Scan for the cell matching the given text and deliver its [x, y] coordinate at center. 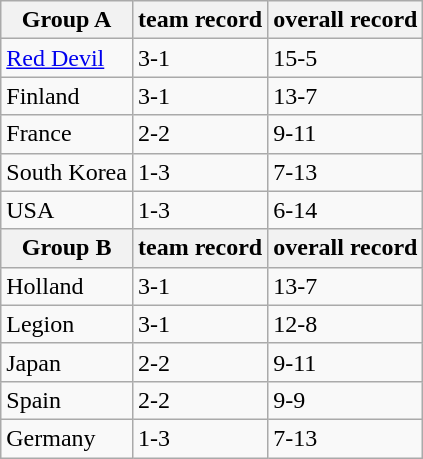
9-9 [346, 400]
15-5 [346, 58]
South Korea [67, 172]
6-14 [346, 210]
Group B [67, 248]
France [67, 134]
Group A [67, 20]
Finland [67, 96]
Germany [67, 438]
Holland [67, 286]
12-8 [346, 324]
USA [67, 210]
Spain [67, 400]
Legion [67, 324]
Japan [67, 362]
Red Devil [67, 58]
